From the cell containing the given text, extract its center point as (X, Y) coordinate. 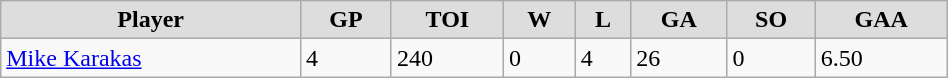
TOI (447, 20)
W (539, 20)
SO (771, 20)
GP (346, 20)
GAA (881, 20)
240 (447, 58)
GA (679, 20)
L (602, 20)
6.50 (881, 58)
26 (679, 58)
Player (151, 20)
Mike Karakas (151, 58)
